Return the [x, y] coordinate for the center point of the cell that contains the specified text.  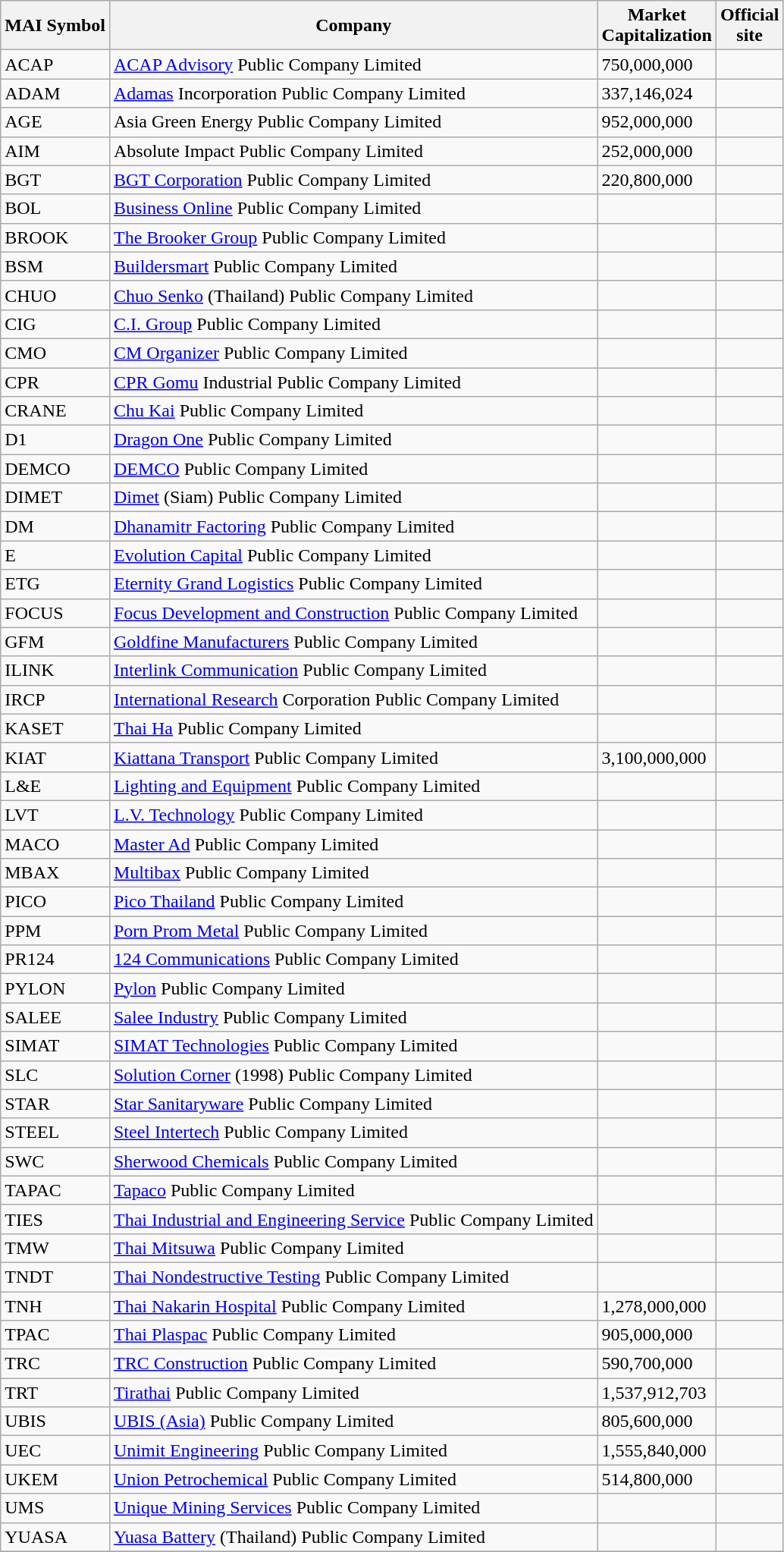
Goldfine Manufacturers Public Company Limited [353, 642]
IRCP [55, 699]
590,700,000 [657, 1364]
The Brooker Group Public Company Limited [353, 237]
MarketCapitalization [657, 26]
Business Online Public Company Limited [353, 209]
Dragon One Public Company Limited [353, 440]
Pico Thailand Public Company Limited [353, 902]
Porn Prom Metal Public Company Limited [353, 931]
PPM [55, 931]
E [55, 555]
DEMCO [55, 469]
STEEL [55, 1133]
YUASA [55, 1537]
GFM [55, 642]
Thai Mitsuwa Public Company Limited [353, 1248]
905,000,000 [657, 1335]
KIAT [55, 757]
SWC [55, 1161]
DIMET [55, 498]
ETG [55, 584]
Interlink Communication Public Company Limited [353, 671]
252,000,000 [657, 151]
FOCUS [55, 613]
514,800,000 [657, 1479]
220,800,000 [657, 180]
337,146,024 [657, 93]
CM Organizer Public Company Limited [353, 353]
ADAM [55, 93]
UBIS (Asia) Public Company Limited [353, 1422]
Unimit Engineering Public Company Limited [353, 1450]
D1 [55, 440]
SLC [55, 1075]
ACAP Advisory Public Company Limited [353, 64]
MACO [55, 844]
L.V. Technology Public Company Limited [353, 815]
Star Sanitaryware Public Company Limited [353, 1104]
Tirathai Public Company Limited [353, 1393]
KASET [55, 728]
PYLON [55, 988]
Thai Industrial and Engineering Service Public Company Limited [353, 1219]
Dhanamitr Factoring Public Company Limited [353, 526]
UMS [55, 1508]
L&E [55, 786]
Thai Nondestructive Testing Public Company Limited [353, 1277]
CPR [55, 382]
CHUO [55, 295]
UKEM [55, 1479]
BROOK [55, 237]
MAI Symbol [55, 26]
Multibax Public Company Limited [353, 873]
Company [353, 26]
ACAP [55, 64]
Officialsite [749, 26]
TIES [55, 1219]
Master Ad Public Company Limited [353, 844]
PR124 [55, 960]
Adamas Incorporation Public Company Limited [353, 93]
MBAX [55, 873]
Solution Corner (1998) Public Company Limited [353, 1075]
124 Communications Public Company Limited [353, 960]
DEMCO Public Company Limited [353, 469]
STAR [55, 1104]
TNH [55, 1305]
Pylon Public Company Limited [353, 988]
Kiattana Transport Public Company Limited [353, 757]
LVT [55, 815]
Lighting and Equipment Public Company Limited [353, 786]
Dimet (Siam) Public Company Limited [353, 498]
SIMAT [55, 1046]
TRC Construction Public Company Limited [353, 1364]
TRT [55, 1393]
Salee Industry Public Company Limited [353, 1017]
Buildersmart Public Company Limited [353, 266]
International Research Corporation Public Company Limited [353, 699]
Thai Plaspac Public Company Limited [353, 1335]
805,600,000 [657, 1422]
CPR Gomu Industrial Public Company Limited [353, 382]
TNDT [55, 1277]
PICO [55, 902]
UEC [55, 1450]
UBIS [55, 1422]
Steel Intertech Public Company Limited [353, 1133]
BGT Corporation Public Company Limited [353, 180]
AIM [55, 151]
Union Petrochemical Public Company Limited [353, 1479]
BGT [55, 180]
SIMAT Technologies Public Company Limited [353, 1046]
BSM [55, 266]
Sherwood Chemicals Public Company Limited [353, 1161]
Absolute Impact Public Company Limited [353, 151]
SALEE [55, 1017]
Evolution Capital Public Company Limited [353, 555]
Chu Kai Public Company Limited [353, 411]
DM [55, 526]
ILINK [55, 671]
750,000,000 [657, 64]
Eternity Grand Logistics Public Company Limited [353, 584]
952,000,000 [657, 122]
Thai Ha Public Company Limited [353, 728]
1,278,000,000 [657, 1305]
TAPAC [55, 1190]
Tapaco Public Company Limited [353, 1190]
TRC [55, 1364]
CMO [55, 353]
1,537,912,703 [657, 1393]
Yuasa Battery (Thailand) Public Company Limited [353, 1537]
BOL [55, 209]
Chuo Senko (Thailand) Public Company Limited [353, 295]
AGE [55, 122]
1,555,840,000 [657, 1450]
Focus Development and Construction Public Company Limited [353, 613]
TMW [55, 1248]
Thai Nakarin Hospital Public Company Limited [353, 1305]
Asia Green Energy Public Company Limited [353, 122]
Unique Mining Services Public Company Limited [353, 1508]
TPAC [55, 1335]
CRANE [55, 411]
C.I. Group Public Company Limited [353, 324]
CIG [55, 324]
3,100,000,000 [657, 757]
